Return (x, y) of the center of cell containing provided text 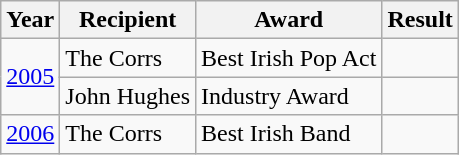
Recipient (128, 20)
Result (420, 20)
Award (289, 20)
Year (30, 20)
Industry Award (289, 96)
Best Irish Pop Act (289, 58)
2005 (30, 77)
2006 (30, 134)
John Hughes (128, 96)
Best Irish Band (289, 134)
